Identify which cell holds the provided text, then report its [x, y] central coordinate. 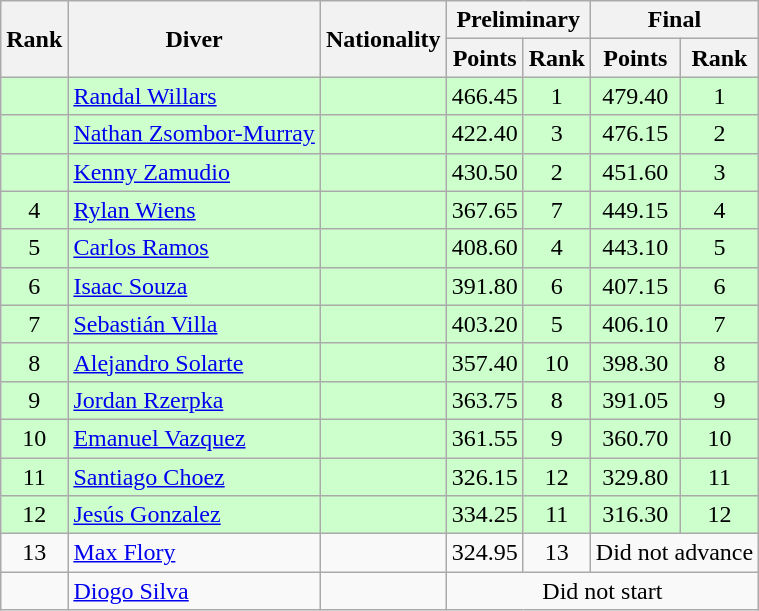
398.30 [635, 362]
Nationality [383, 39]
391.80 [484, 286]
Final [674, 20]
408.60 [484, 248]
Preliminary [518, 20]
391.05 [635, 400]
Max Flory [194, 553]
361.55 [484, 438]
Kenny Zamudio [194, 172]
Did not start [602, 591]
329.80 [635, 477]
Rylan Wiens [194, 210]
Diver [194, 39]
360.70 [635, 438]
363.75 [484, 400]
Santiago Choez [194, 477]
430.50 [484, 172]
443.10 [635, 248]
367.65 [484, 210]
316.30 [635, 515]
449.15 [635, 210]
Jordan Rzerpka [194, 400]
466.45 [484, 96]
334.25 [484, 515]
403.20 [484, 324]
Isaac Souza [194, 286]
324.95 [484, 553]
476.15 [635, 134]
Carlos Ramos [194, 248]
357.40 [484, 362]
406.10 [635, 324]
Emanuel Vazquez [194, 438]
Did not advance [674, 553]
Diogo Silva [194, 591]
Sebastián Villa [194, 324]
479.40 [635, 96]
Randal Willars [194, 96]
326.15 [484, 477]
407.15 [635, 286]
422.40 [484, 134]
Jesús Gonzalez [194, 515]
Alejandro Solarte [194, 362]
451.60 [635, 172]
Nathan Zsombor-Murray [194, 134]
